Detect which cell encompasses the target text, then output its (X, Y) center coordinate. 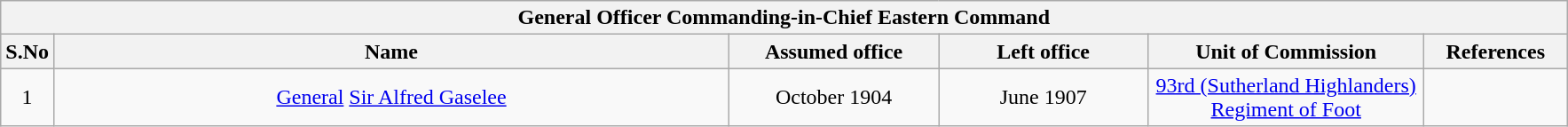
October 1904 (834, 98)
1 (28, 98)
Unit of Commission (1287, 52)
General Officer Commanding-in-Chief Eastern Command (784, 18)
General Sir Alfred Gaselee (390, 98)
Left office (1044, 52)
S.No (28, 52)
Name (390, 52)
Assumed office (834, 52)
June 1907 (1044, 98)
References (1496, 52)
93rd (Sutherland Highlanders) Regiment of Foot (1287, 98)
